Scan for the cell matching the given text and deliver its (X, Y) coordinate at center. 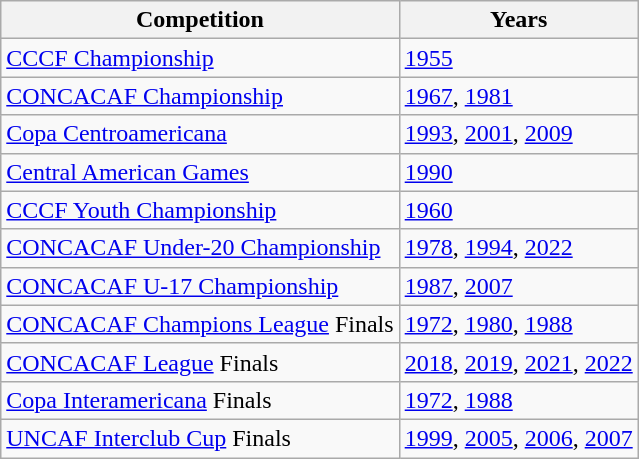
1987, 2007 (518, 286)
Competition (200, 20)
1967, 1981 (518, 96)
1990 (518, 172)
UNCAF Interclub Cup Finals (200, 438)
2018, 2019, 2021, 2022 (518, 362)
Central American Games (200, 172)
1972, 1988 (518, 400)
1999, 2005, 2006, 2007 (518, 438)
1955 (518, 58)
CONCACAF Under-20 Championship (200, 248)
CONCACAF Champions League Finals (200, 324)
CCCF Championship (200, 58)
CONCACAF U-17 Championship (200, 286)
1978, 1994, 2022 (518, 248)
Years (518, 20)
1993, 2001, 2009 (518, 134)
CCCF Youth Championship (200, 210)
Copa Interamericana Finals (200, 400)
CONCACAF League Finals (200, 362)
CONCACAF Championship (200, 96)
Copa Centroamericana (200, 134)
1972, 1980, 1988 (518, 324)
1960 (518, 210)
